Determine the (X, Y) coordinate at the center of the cell enclosing the given text.  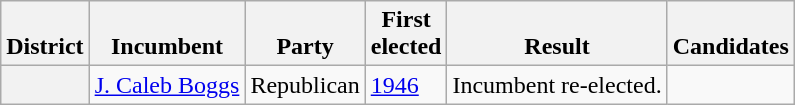
Republican (305, 85)
Result (557, 34)
Candidates (730, 34)
District (45, 34)
Firstelected (406, 34)
Party (305, 34)
Incumbent (167, 34)
Incumbent re-elected. (557, 85)
J. Caleb Boggs (167, 85)
1946 (406, 85)
